Find where the given text appears and provide that cell's center as [X, Y] coordinate. 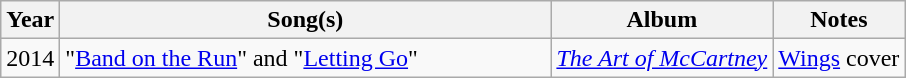
Year [30, 20]
The Art of McCartney [662, 58]
Notes [839, 20]
"Band on the Run" and "Letting Go" [306, 58]
Wings cover [839, 58]
Album [662, 20]
Song(s) [306, 20]
2014 [30, 58]
